From the cell containing the given text, extract its center point as (x, y) coordinate. 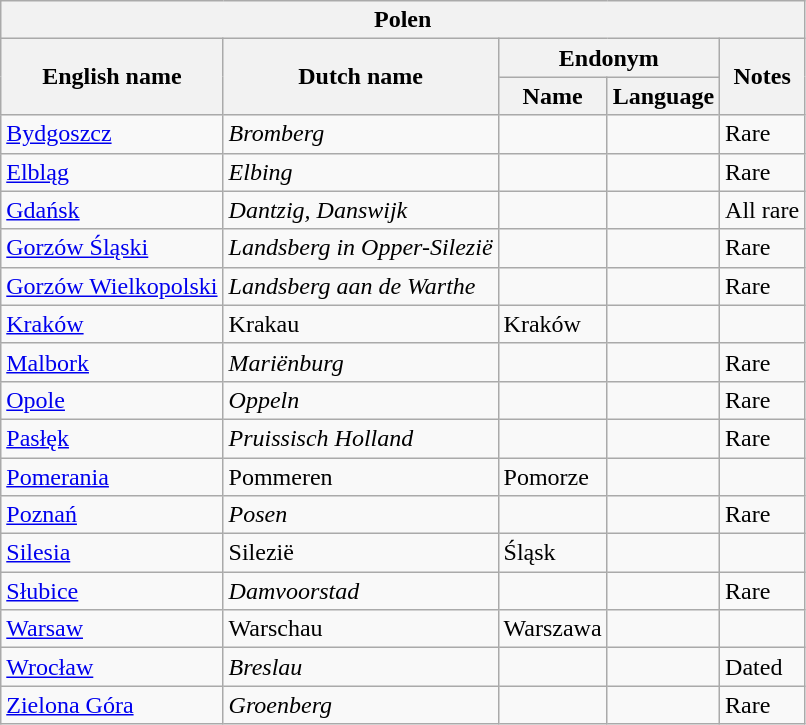
Słubice (112, 591)
Elbląg (112, 172)
Dutch name (360, 77)
Groenberg (360, 705)
Śląsk (552, 553)
Pasłęk (112, 438)
Name (552, 96)
Warschau (360, 629)
Landsberg in Opper-Silezië (360, 248)
Elbing (360, 172)
Pruissisch Holland (360, 438)
Bromberg (360, 134)
Bydgoszcz (112, 134)
Silezië (360, 553)
Dated (762, 667)
Landsberg aan de Warthe (360, 286)
Poznań (112, 515)
Warszawa (552, 629)
Language (663, 96)
Malbork (112, 362)
Wrocław (112, 667)
Gorzów Wielkopolski (112, 286)
Oppeln (360, 400)
Posen (360, 515)
All rare (762, 210)
Silesia (112, 553)
English name (112, 77)
Notes (762, 77)
Pommeren (360, 477)
Endonym (609, 58)
Gorzów Śląski (112, 248)
Krakau (360, 324)
Zielona Góra (112, 705)
Warsaw (112, 629)
Pomorze (552, 477)
Breslau (360, 667)
Gdańsk (112, 210)
Polen (403, 20)
Damvoorstad (360, 591)
Pomerania (112, 477)
Mariënburg (360, 362)
Dantzig, Danswijk (360, 210)
Opole (112, 400)
